Scan for the cell matching the given text and deliver its [x, y] coordinate at center. 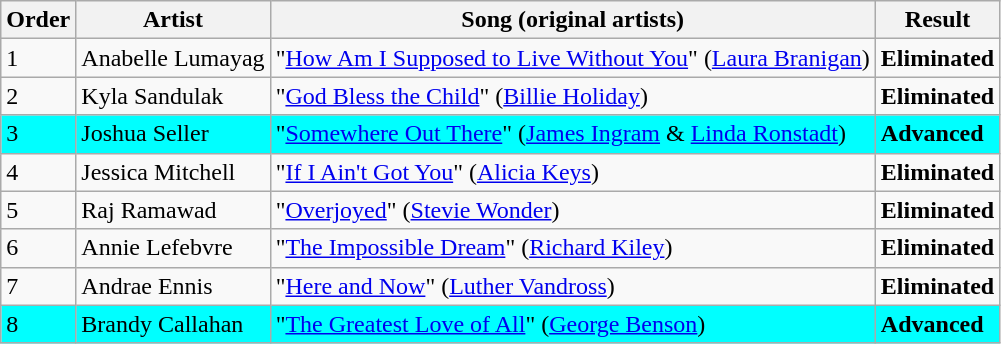
Result [937, 20]
Jessica Mitchell [173, 172]
Raj Ramawad [173, 210]
"God Bless the Child" (Billie Holiday) [572, 96]
"Somewhere Out There" (James Ingram & Linda Ronstadt) [572, 134]
"Here and Now" (Luther Vandross) [572, 286]
Anabelle Lumayag [173, 58]
Artist [173, 20]
4 [38, 172]
2 [38, 96]
3 [38, 134]
8 [38, 324]
1 [38, 58]
"If I Ain't Got You" (Alicia Keys) [572, 172]
5 [38, 210]
"The Impossible Dream" (Richard Kiley) [572, 248]
Annie Lefebvre [173, 248]
Kyla Sandulak [173, 96]
Brandy Callahan [173, 324]
"How Am I Supposed to Live Without You" (Laura Branigan) [572, 58]
6 [38, 248]
7 [38, 286]
Joshua Seller [173, 134]
"Overjoyed" (Stevie Wonder) [572, 210]
Song (original artists) [572, 20]
"The Greatest Love of All" (George Benson) [572, 324]
Order [38, 20]
Andrae Ennis [173, 286]
